Locate the cell with the specified text and output its (X, Y) center coordinate. 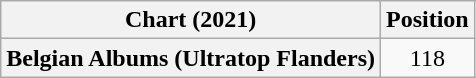
Belgian Albums (Ultratop Flanders) (191, 58)
Position (428, 20)
Chart (2021) (191, 20)
118 (428, 58)
